Identify which cell holds the provided text, then report its (x, y) central coordinate. 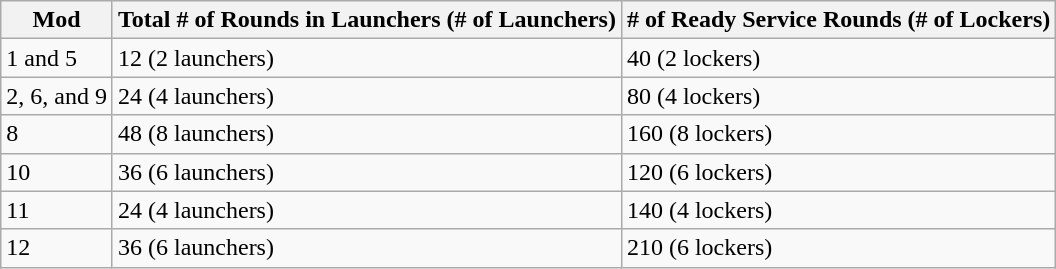
210 (6 lockers) (838, 248)
Mod (57, 20)
10 (57, 172)
48 (8 launchers) (366, 134)
11 (57, 210)
140 (4 lockers) (838, 210)
120 (6 lockers) (838, 172)
# of Ready Service Rounds (# of Lockers) (838, 20)
12 (2 launchers) (366, 58)
Total # of Rounds in Launchers (# of Launchers) (366, 20)
80 (4 lockers) (838, 96)
2, 6, and 9 (57, 96)
12 (57, 248)
1 and 5 (57, 58)
8 (57, 134)
160 (8 lockers) (838, 134)
40 (2 lockers) (838, 58)
